Return (x, y) of the center of cell containing provided text 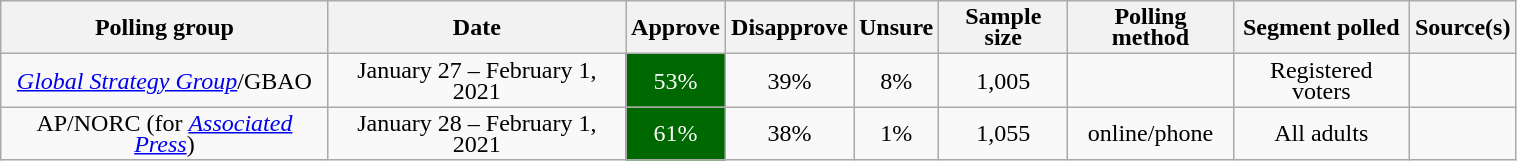
1,005 (1004, 80)
1,055 (1004, 134)
online/phone (1150, 134)
Disapprove (790, 28)
39% (790, 80)
January 27 – February 1, 2021 (476, 80)
Polling method (1150, 28)
All adults (1321, 134)
Unsure (896, 28)
Approve (676, 28)
January 28 – February 1, 2021 (476, 134)
38% (790, 134)
Polling group (164, 28)
AP/NORC (for Associated Press) (164, 134)
1% (896, 134)
Date (476, 28)
61% (676, 134)
Source(s) (1462, 28)
Segment polled (1321, 28)
Registered voters (1321, 80)
Sample size (1004, 28)
8% (896, 80)
53% (676, 80)
Global Strategy Group/GBAO (164, 80)
